Return the (x, y) coordinate for the center point of the cell that contains the specified text.  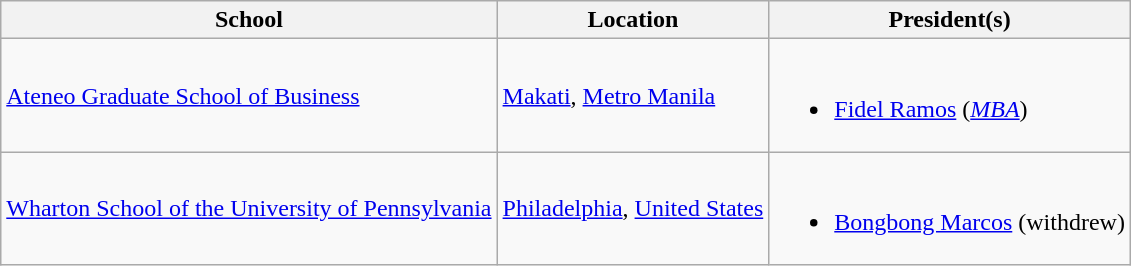
Bongbong Marcos (withdrew) (950, 208)
President(s) (950, 20)
Wharton School of the University of Pennsylvania (249, 208)
School (249, 20)
Fidel Ramos (MBA) (950, 96)
Location (633, 20)
Ateneo Graduate School of Business (249, 96)
Makati, Metro Manila (633, 96)
Philadelphia, United States (633, 208)
